Scan for the cell matching the given text and deliver its (x, y) coordinate at center. 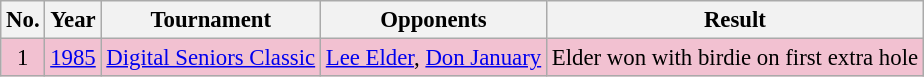
No. (23, 20)
Opponents (433, 20)
Result (734, 20)
1 (23, 58)
Lee Elder, Don January (433, 58)
1985 (73, 58)
Tournament (210, 20)
Year (73, 20)
Digital Seniors Classic (210, 58)
Elder won with birdie on first extra hole (734, 58)
